For the text-containing cell, return its midpoint in (x, y) coordinate format. 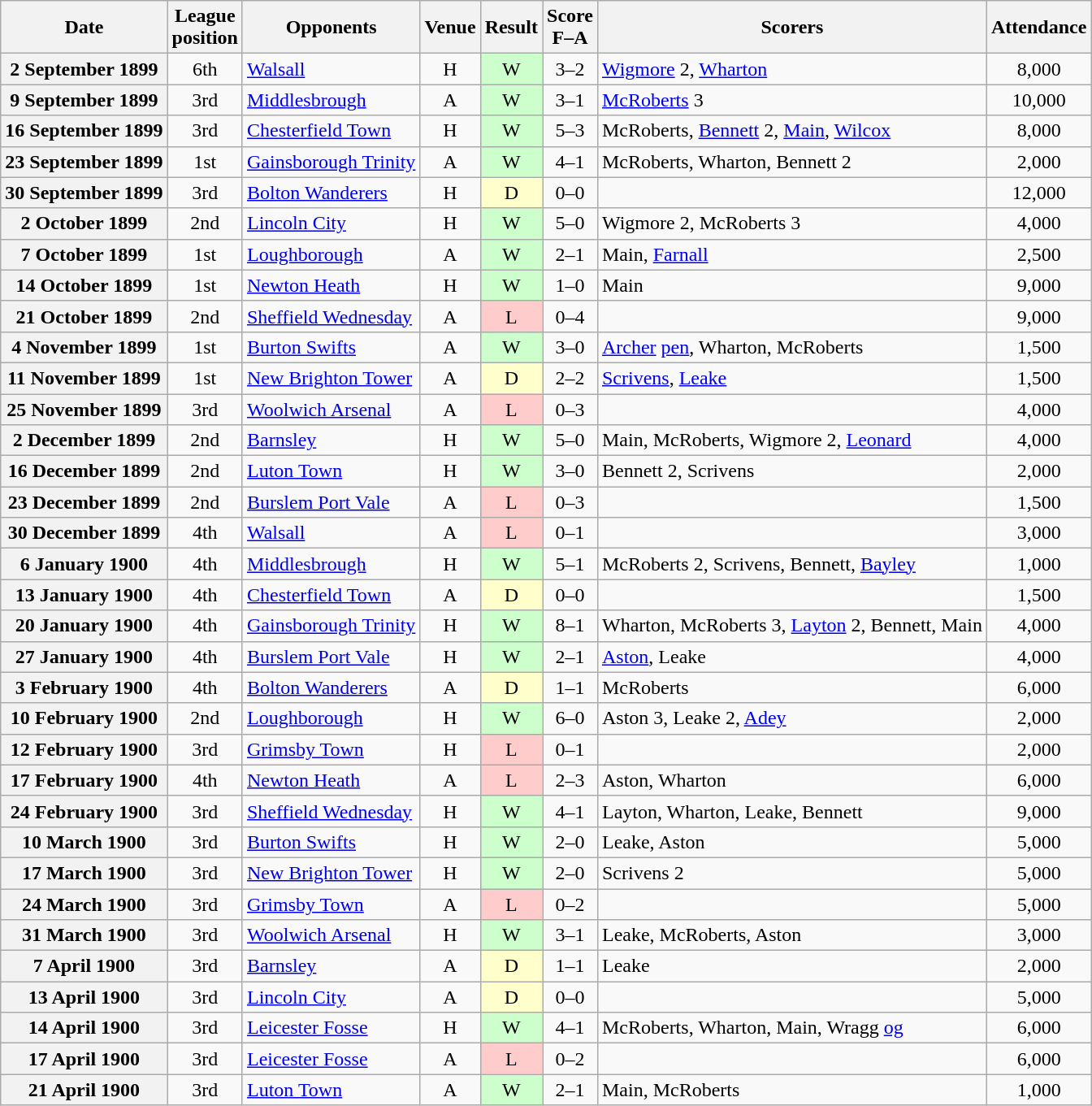
2 September 1899 (84, 69)
Wigmore 2, McRoberts 3 (791, 223)
Opponents (331, 28)
Leagueposition (205, 28)
23 December 1899 (84, 502)
14 April 1900 (84, 1028)
Leake, Aston (791, 842)
14 October 1899 (84, 285)
Archer pen, Wharton, McRoberts (791, 347)
23 September 1899 (84, 162)
11 November 1899 (84, 378)
24 February 1900 (84, 811)
30 September 1899 (84, 193)
Wigmore 2, Wharton (791, 69)
McRoberts 2, Scrivens, Bennett, Bayley (791, 564)
21 October 1899 (84, 316)
9 September 1899 (84, 100)
17 April 1900 (84, 1059)
1–0 (570, 285)
McRoberts, Bennett 2, Main, Wilcox (791, 131)
27 January 1900 (84, 657)
30 December 1899 (84, 533)
20 January 1900 (84, 626)
12,000 (1038, 193)
Main, McRoberts (791, 1090)
2–2 (570, 378)
Date (84, 28)
McRoberts (791, 687)
17 March 1900 (84, 873)
Leake (791, 966)
Layton, Wharton, Leake, Bennett (791, 811)
6th (205, 69)
5–3 (570, 131)
10 March 1900 (84, 842)
Main (791, 285)
McRoberts, Wharton, Bennett 2 (791, 162)
Attendance (1038, 28)
17 February 1900 (84, 780)
5–1 (570, 564)
Scrivens, Leake (791, 378)
2 December 1899 (84, 440)
7 October 1899 (84, 254)
Scorers (791, 28)
ScoreF–A (570, 28)
4 November 1899 (84, 347)
Venue (450, 28)
Result (511, 28)
13 April 1900 (84, 997)
Leake, McRoberts, Aston (791, 935)
12 February 1900 (84, 749)
Aston, Leake (791, 657)
8–1 (570, 626)
6–0 (570, 718)
16 September 1899 (84, 131)
Aston 3, Leake 2, Adey (791, 718)
McRoberts 3 (791, 100)
2–3 (570, 780)
31 March 1900 (84, 935)
3–2 (570, 69)
0–4 (570, 316)
Bennett 2, Scrivens (791, 471)
10,000 (1038, 100)
16 December 1899 (84, 471)
Main, McRoberts, Wigmore 2, Leonard (791, 440)
3 February 1900 (84, 687)
2,500 (1038, 254)
McRoberts, Wharton, Main, Wragg og (791, 1028)
25 November 1899 (84, 409)
Main, Farnall (791, 254)
Wharton, McRoberts 3, Layton 2, Bennett, Main (791, 626)
2 October 1899 (84, 223)
6 January 1900 (84, 564)
Aston, Wharton (791, 780)
Scrivens 2 (791, 873)
7 April 1900 (84, 966)
21 April 1900 (84, 1090)
10 February 1900 (84, 718)
24 March 1900 (84, 904)
13 January 1900 (84, 595)
